Pinpoint the cell where the given text exists, returning its (X, Y) midpoint coordinate. 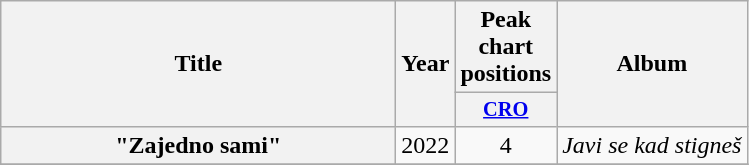
4 (506, 145)
Peak chart positions (506, 47)
Album (652, 64)
Title (198, 64)
2022 (426, 145)
CRO (506, 110)
Year (426, 64)
Javi se kad stigneš (652, 145)
"Zajedno sami" (198, 145)
